Scan for the cell matching the given text and deliver its (x, y) coordinate at center. 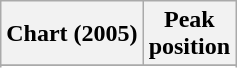
Peakposition (189, 34)
Chart (2005) (72, 34)
